For the text-containing cell, return its midpoint in (x, y) coordinate format. 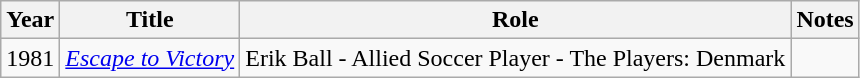
Notes (825, 20)
1981 (30, 58)
Title (150, 20)
Year (30, 20)
Escape to Victory (150, 58)
Role (516, 20)
Erik Ball - Allied Soccer Player - The Players: Denmark (516, 58)
